Determine the (X, Y) coordinate at the center of the cell enclosing the given text.  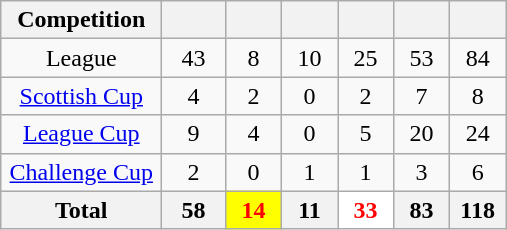
20 (422, 134)
33 (366, 210)
84 (478, 58)
Total (82, 210)
24 (478, 134)
3 (422, 172)
10 (309, 58)
11 (309, 210)
118 (478, 210)
7 (422, 96)
5 (366, 134)
League (82, 58)
Challenge Cup (82, 172)
58 (194, 210)
Scottish Cup (82, 96)
14 (253, 210)
43 (194, 58)
6 (478, 172)
53 (422, 58)
83 (422, 210)
League Cup (82, 134)
25 (366, 58)
9 (194, 134)
Competition (82, 20)
